For the text-containing cell, return its midpoint in [x, y] coordinate format. 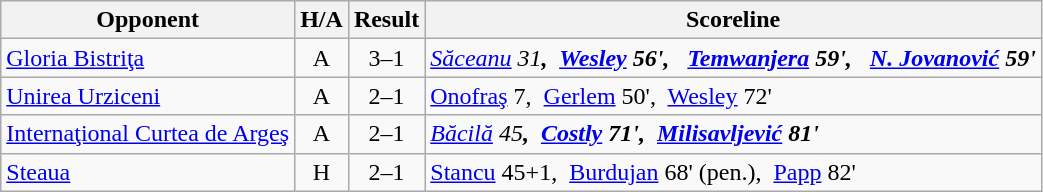
Opponent [148, 20]
Gloria Bistriţa [148, 58]
Result [386, 20]
H [322, 172]
Internaţional Curtea de Argeş [148, 134]
3–1 [386, 58]
Steaua [148, 172]
Săceanu 31, Wesley 56', Temwanjera 59', N. Jovanović 59' [734, 58]
Scoreline [734, 20]
Unirea Urziceni [148, 96]
Onofraş 7, Gerlem 50', Wesley 72' [734, 96]
H/A [322, 20]
Stancu 45+1, Burdujan 68' (pen.), Papp 82' [734, 172]
Băcilă 45, Costly 71', Milisavljević 81' [734, 134]
